Pinpoint the cell where the given text exists, returning its (X, Y) midpoint coordinate. 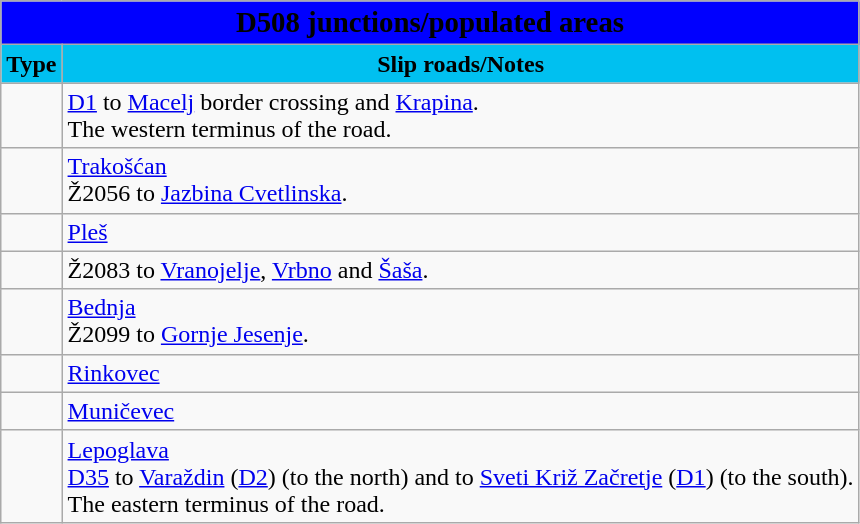
D508 junctions/populated areas (430, 23)
TrakošćanŽ2056 to Jazbina Cvetlinska. (460, 180)
Rinkovec (460, 373)
Type (32, 64)
Pleš (460, 232)
BednjaŽ2099 to Gornje Jesenje. (460, 322)
Ž2083 to Vranojelje, Vrbno and Šaša. (460, 270)
Muničevec (460, 411)
Lepoglava D35 to Varaždin (D2) (to the north) and to Sveti Križ Začretje (D1) (to the south).The eastern terminus of the road. (460, 476)
D1 to Macelj border crossing and Krapina.The western terminus of the road. (460, 116)
Slip roads/Notes (460, 64)
